For the text-containing cell, return its midpoint in (X, Y) coordinate format. 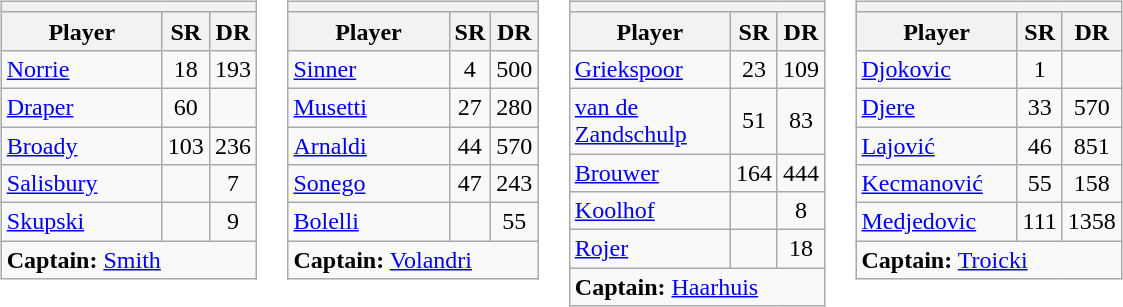
444 (800, 173)
8 (800, 211)
27 (470, 107)
Djokovic (936, 69)
193 (232, 69)
9 (232, 222)
Griekspoor (650, 69)
7 (232, 184)
236 (232, 145)
Lajović (936, 145)
Medjedovic (936, 222)
Bolelli (368, 222)
164 (754, 173)
158 (1092, 184)
Sonego (368, 184)
Koolhof (650, 211)
46 (1040, 145)
van de Zandschulp (650, 120)
Musetti (368, 107)
111 (1040, 222)
243 (514, 184)
Skupski (82, 222)
109 (800, 69)
Kecmanović (936, 184)
Djere (936, 107)
Captain: Smith (128, 260)
280 (514, 107)
500 (514, 69)
851 (1092, 145)
83 (800, 120)
Broady (82, 145)
44 (470, 145)
51 (754, 120)
Brouwer (650, 173)
60 (186, 107)
Captain: Haarhuis (696, 287)
Sinner (368, 69)
Captain: Volandri (413, 260)
1358 (1092, 222)
1 (1040, 69)
Arnaldi (368, 145)
Captain: Troicki (988, 260)
Rojer (650, 249)
103 (186, 145)
Norrie (82, 69)
23 (754, 69)
Draper (82, 107)
47 (470, 184)
Salisbury (82, 184)
4 (470, 69)
33 (1040, 107)
